Determine the (x, y) coordinate at the center of the cell enclosing the given text.  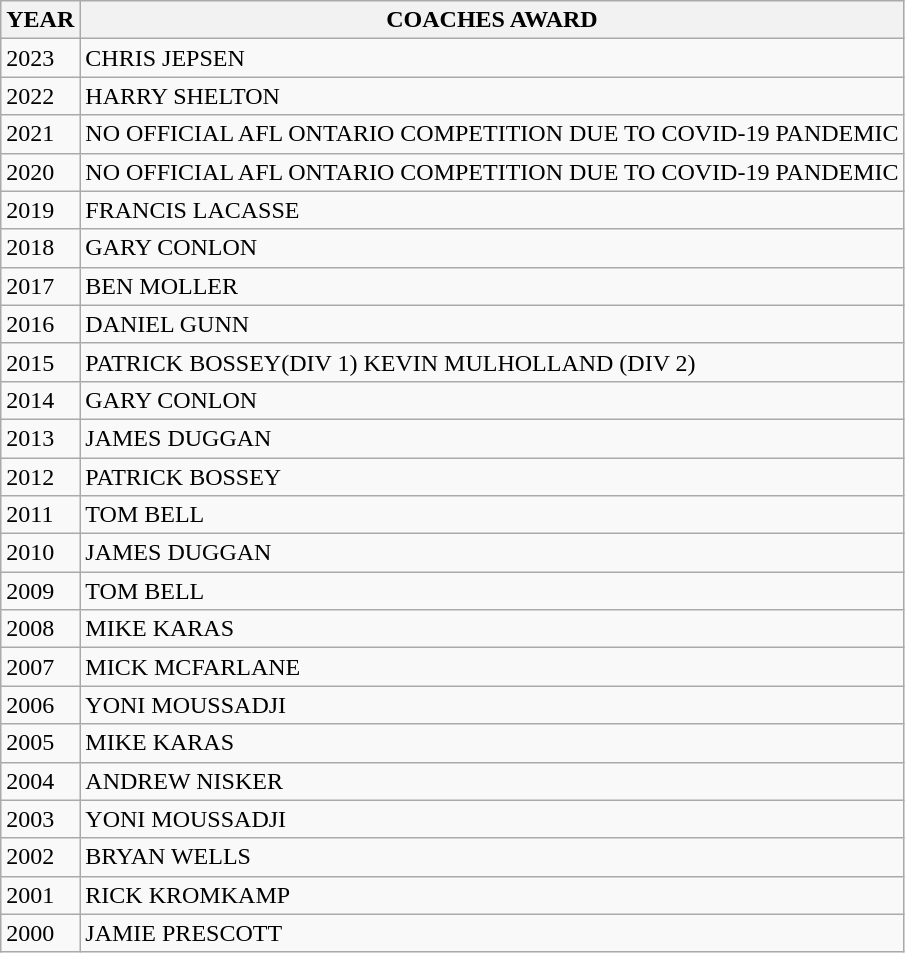
2021 (40, 134)
2007 (40, 667)
DANIEL GUNN (492, 324)
2010 (40, 553)
2009 (40, 591)
PATRICK BOSSEY (492, 477)
2013 (40, 438)
BRYAN WELLS (492, 857)
YEAR (40, 20)
2000 (40, 933)
2004 (40, 781)
2019 (40, 210)
2011 (40, 515)
BEN MOLLER (492, 286)
COACHES AWARD (492, 20)
2014 (40, 400)
JAMIE PRESCOTT (492, 933)
2002 (40, 857)
2005 (40, 743)
CHRIS JEPSEN (492, 58)
2018 (40, 248)
PATRICK BOSSEY(DIV 1) KEVIN MULHOLLAND (DIV 2) (492, 362)
2017 (40, 286)
MICK MCFARLANE (492, 667)
2001 (40, 895)
2016 (40, 324)
2020 (40, 172)
ANDREW NISKER (492, 781)
RICK KROMKAMP (492, 895)
2015 (40, 362)
2003 (40, 819)
FRANCIS LACASSE (492, 210)
2012 (40, 477)
2023 (40, 58)
2022 (40, 96)
HARRY SHELTON (492, 96)
2006 (40, 705)
2008 (40, 629)
